Pinpoint the cell where the given text exists, returning its (x, y) midpoint coordinate. 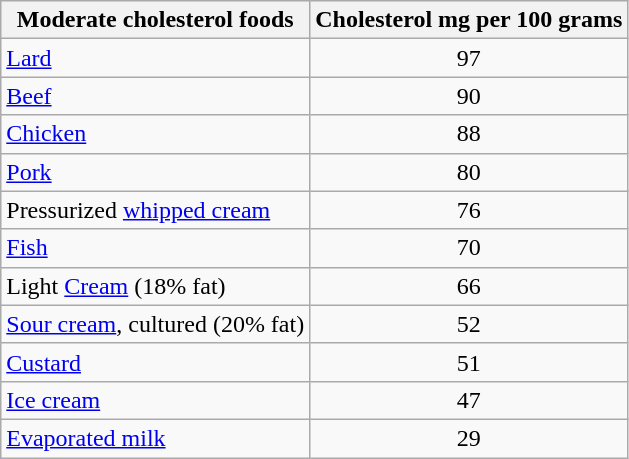
Fish (156, 248)
Lard (156, 58)
Moderate cholesterol foods (156, 20)
90 (469, 96)
Cholesterol mg per 100 grams (469, 20)
76 (469, 210)
80 (469, 172)
51 (469, 362)
70 (469, 248)
Chicken (156, 134)
Evaporated milk (156, 438)
66 (469, 286)
Pressurized whipped cream (156, 210)
97 (469, 58)
29 (469, 438)
Sour cream, cultured (20% fat) (156, 324)
52 (469, 324)
Ice cream (156, 400)
Pork (156, 172)
88 (469, 134)
Light Cream (18% fat) (156, 286)
Beef (156, 96)
47 (469, 400)
Custard (156, 362)
